Determine the (X, Y) coordinate at the center of the cell enclosing the given text.  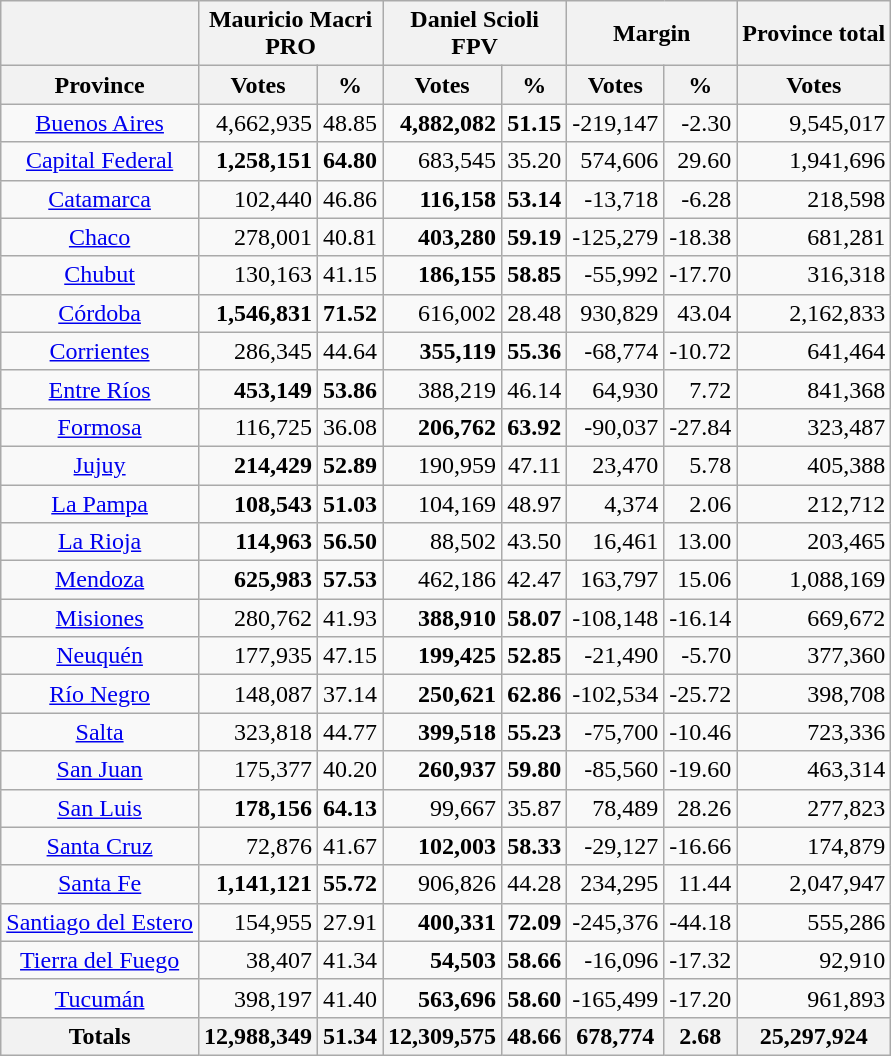
-245,376 (616, 922)
71.52 (350, 313)
-44.18 (700, 922)
1,546,831 (258, 313)
Capital Federal (100, 161)
5.78 (700, 465)
54,503 (442, 960)
Río Negro (100, 694)
218,598 (814, 199)
40.81 (350, 237)
88,502 (442, 542)
13.00 (700, 542)
199,425 (442, 656)
Buenos Aires (100, 123)
51.03 (350, 503)
Tierra del Fuego (100, 960)
574,606 (616, 161)
323,487 (814, 427)
-165,499 (616, 998)
-10.72 (700, 351)
29.60 (700, 161)
Tucumán (100, 998)
Santiago del Estero (100, 922)
55.36 (534, 351)
1,141,121 (258, 884)
-2.30 (700, 123)
44.77 (350, 732)
-21,490 (616, 656)
41.40 (350, 998)
214,429 (258, 465)
78,489 (616, 808)
2.06 (700, 503)
-16.14 (700, 618)
-19.60 (700, 770)
43.04 (700, 313)
669,672 (814, 618)
388,219 (442, 389)
46.14 (534, 389)
-125,279 (616, 237)
-68,774 (616, 351)
641,464 (814, 351)
405,388 (814, 465)
-85,560 (616, 770)
41.34 (350, 960)
57.53 (350, 580)
260,937 (442, 770)
102,440 (258, 199)
906,826 (442, 884)
La Rioja (100, 542)
323,818 (258, 732)
4,374 (616, 503)
1,088,169 (814, 580)
52.85 (534, 656)
234,295 (616, 884)
44.28 (534, 884)
Santa Fe (100, 884)
723,336 (814, 732)
99,667 (442, 808)
51.15 (534, 123)
-90,037 (616, 427)
190,959 (442, 465)
174,879 (814, 846)
47.11 (534, 465)
212,712 (814, 503)
1,941,696 (814, 161)
23,470 (616, 465)
72,876 (258, 846)
108,543 (258, 503)
Mauricio MacriPRO (290, 34)
Province total (814, 34)
Neuquén (100, 656)
28.26 (700, 808)
388,910 (442, 618)
2,162,833 (814, 313)
42.47 (534, 580)
114,963 (258, 542)
-55,992 (616, 275)
12,309,575 (442, 1036)
104,169 (442, 503)
2,047,947 (814, 884)
62.86 (534, 694)
678,774 (616, 1036)
-13,718 (616, 199)
San Luis (100, 808)
555,286 (814, 922)
203,465 (814, 542)
Jujuy (100, 465)
11.44 (700, 884)
7.72 (700, 389)
48.85 (350, 123)
Margin (652, 34)
4,882,082 (442, 123)
Mendoza (100, 580)
72.09 (534, 922)
28.48 (534, 313)
116,158 (442, 199)
-108,148 (616, 618)
Entre Ríos (100, 389)
64.80 (350, 161)
Totals (100, 1036)
116,725 (258, 427)
841,368 (814, 389)
16,461 (616, 542)
12,988,349 (258, 1036)
175,377 (258, 770)
163,797 (616, 580)
51.34 (350, 1036)
278,001 (258, 237)
-17.20 (700, 998)
961,893 (814, 998)
38,407 (258, 960)
-18.38 (700, 237)
37.14 (350, 694)
355,119 (442, 351)
San Juan (100, 770)
Corrientes (100, 351)
616,002 (442, 313)
-219,147 (616, 123)
625,983 (258, 580)
Formosa (100, 427)
403,280 (442, 237)
53.86 (350, 389)
40.20 (350, 770)
286,345 (258, 351)
463,314 (814, 770)
930,829 (616, 313)
63.92 (534, 427)
52.89 (350, 465)
-29,127 (616, 846)
44.64 (350, 351)
2.68 (700, 1036)
398,197 (258, 998)
46.86 (350, 199)
58.07 (534, 618)
377,360 (814, 656)
-16.66 (700, 846)
Chubut (100, 275)
277,823 (814, 808)
27.91 (350, 922)
102,003 (442, 846)
206,762 (442, 427)
-16,096 (616, 960)
58.60 (534, 998)
35.20 (534, 161)
154,955 (258, 922)
398,708 (814, 694)
-75,700 (616, 732)
58.85 (534, 275)
92,910 (814, 960)
Córdoba (100, 313)
Province (100, 85)
Salta (100, 732)
43.50 (534, 542)
59.19 (534, 237)
399,518 (442, 732)
-6.28 (700, 199)
9,545,017 (814, 123)
1,258,151 (258, 161)
-27.84 (700, 427)
41.15 (350, 275)
280,762 (258, 618)
130,163 (258, 275)
-17.32 (700, 960)
Daniel ScioliFPV (475, 34)
55.23 (534, 732)
64,930 (616, 389)
35.87 (534, 808)
41.67 (350, 846)
58.33 (534, 846)
48.97 (534, 503)
683,545 (442, 161)
681,281 (814, 237)
-5.70 (700, 656)
-17.70 (700, 275)
47.15 (350, 656)
59.80 (534, 770)
15.06 (700, 580)
177,935 (258, 656)
64.13 (350, 808)
55.72 (350, 884)
178,156 (258, 808)
41.93 (350, 618)
-102,534 (616, 694)
36.08 (350, 427)
-10.46 (700, 732)
Santa Cruz (100, 846)
53.14 (534, 199)
4,662,935 (258, 123)
58.66 (534, 960)
Catamarca (100, 199)
250,621 (442, 694)
400,331 (442, 922)
Misiones (100, 618)
La Pampa (100, 503)
148,087 (258, 694)
563,696 (442, 998)
48.66 (534, 1036)
316,318 (814, 275)
25,297,924 (814, 1036)
453,149 (258, 389)
186,155 (442, 275)
Chaco (100, 237)
462,186 (442, 580)
-25.72 (700, 694)
56.50 (350, 542)
